From the cell containing the given text, extract its center point as (X, Y) coordinate. 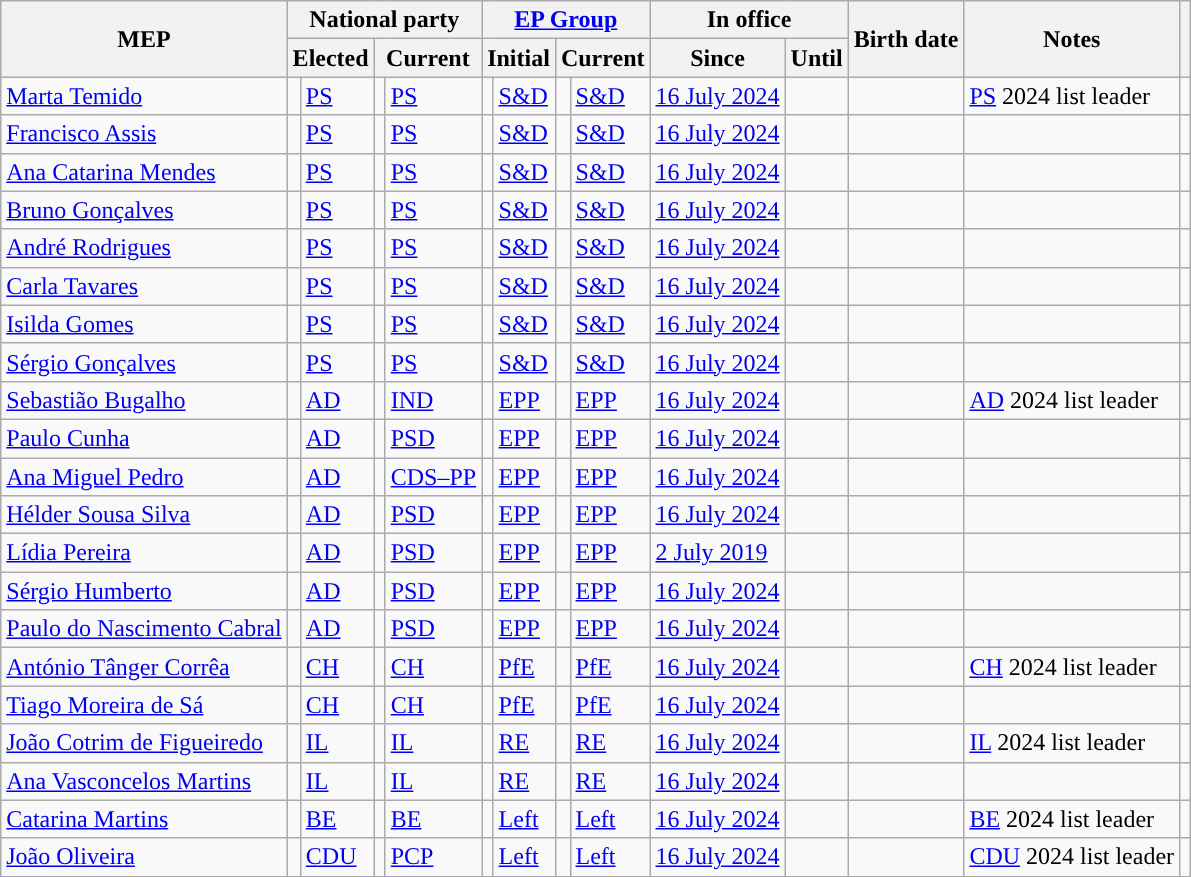
EP Group (566, 20)
BE 2024 list leader (1072, 819)
Catarina Martins (144, 819)
Lídia Pereira (144, 553)
MEP (144, 39)
João Oliveira (144, 857)
Initial (519, 58)
Notes (1072, 39)
IL 2024 list leader (1072, 743)
António Tânger Corrêa (144, 667)
Elected (330, 58)
Birth date (906, 39)
In office (749, 20)
Paulo Cunha (144, 438)
Isilda Gomes (144, 324)
PCP (433, 857)
João Cotrim de Figueiredo (144, 743)
Sérgio Gonçalves (144, 362)
IND (433, 400)
National party (384, 20)
Sérgio Humberto (144, 591)
CDU 2024 list leader (1072, 857)
Francisco Assis (144, 134)
Bruno Gonçalves (144, 210)
Sebastião Bugalho (144, 400)
Marta Temido (144, 96)
Carla Tavares (144, 286)
Until (816, 58)
CDU (337, 857)
Tiago Moreira de Sá (144, 705)
Ana Miguel Pedro (144, 477)
AD 2024 list leader (1072, 400)
Hélder Sousa Silva (144, 515)
CDS–PP (433, 477)
Ana Vasconcelos Martins (144, 781)
Since (718, 58)
André Rodrigues (144, 248)
Paulo do Nascimento Cabral (144, 629)
2 July 2019 (718, 553)
Ana Catarina Mendes (144, 172)
CH 2024 list leader (1072, 667)
PS 2024 list leader (1072, 96)
